Determine the [X, Y] coordinate at the center of the cell enclosing the given text.  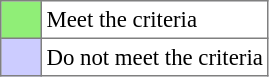
Do not meet the criteria [154, 57]
Meet the criteria [154, 20]
